Find where the given text appears and provide that cell's center as [X, Y] coordinate. 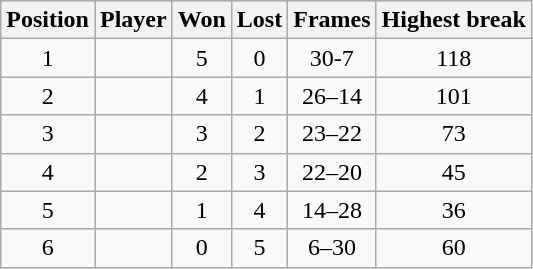
6–30 [332, 248]
6 [48, 248]
23–22 [332, 134]
45 [454, 172]
Position [48, 20]
14–28 [332, 210]
36 [454, 210]
Frames [332, 20]
26–14 [332, 96]
60 [454, 248]
73 [454, 134]
101 [454, 96]
Highest break [454, 20]
30-7 [332, 58]
Won [202, 20]
22–20 [332, 172]
Lost [259, 20]
Player [133, 20]
118 [454, 58]
